Identify which cell holds the provided text, then report its [X, Y] central coordinate. 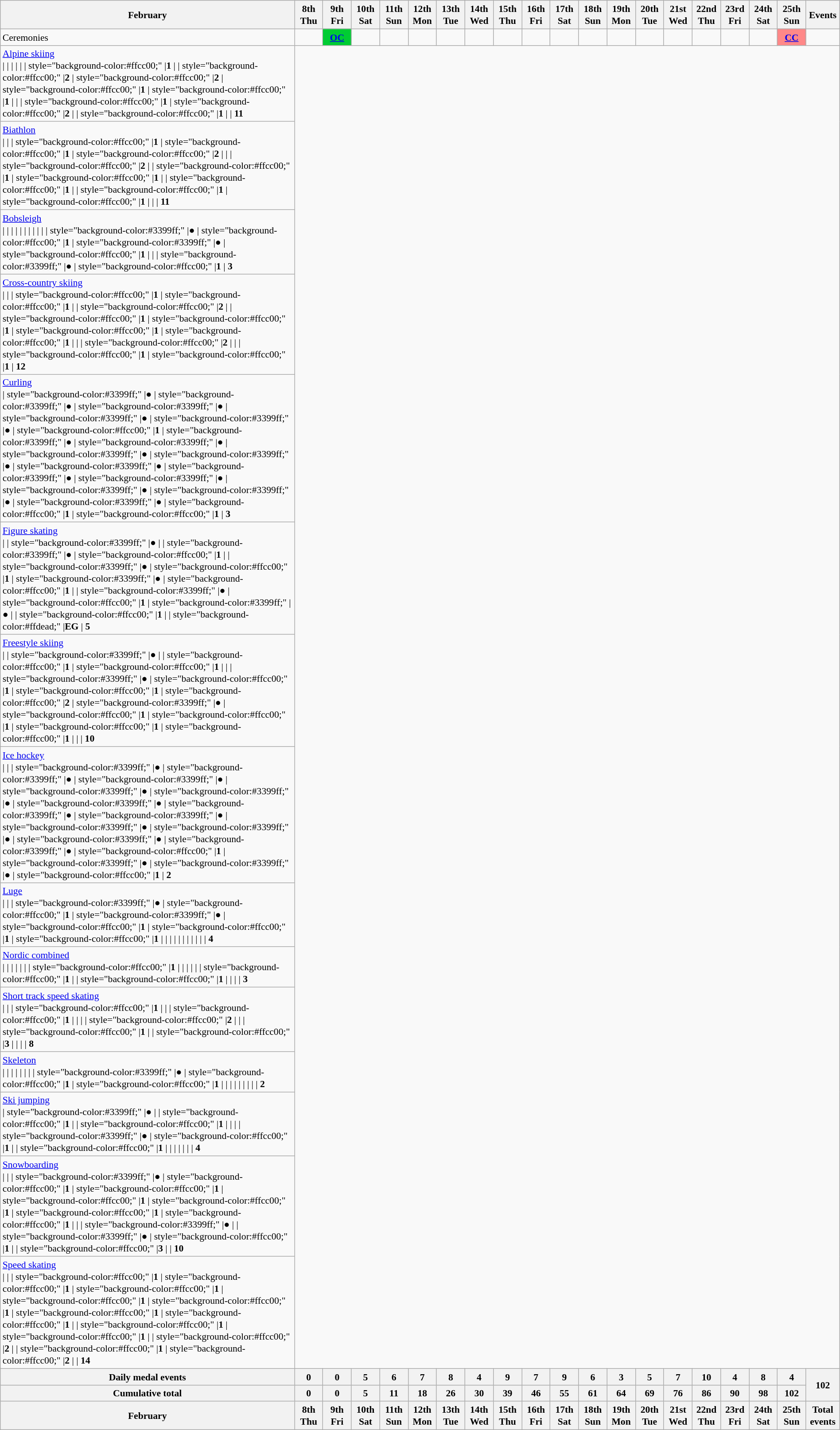
OC [337, 37]
11 [394, 1393]
CC [792, 37]
3 [621, 1377]
Total events [823, 1415]
18 [422, 1393]
61 [593, 1393]
46 [536, 1393]
10 [706, 1377]
26 [451, 1393]
76 [678, 1393]
98 [763, 1393]
Daily medal events [148, 1377]
64 [621, 1393]
30 [479, 1393]
Cumulative total [148, 1393]
39 [508, 1393]
Events [823, 15]
90 [735, 1393]
86 [706, 1393]
69 [649, 1393]
Ceremonies [148, 37]
55 [564, 1393]
